Pinpoint the cell where the given text exists, returning its [X, Y] midpoint coordinate. 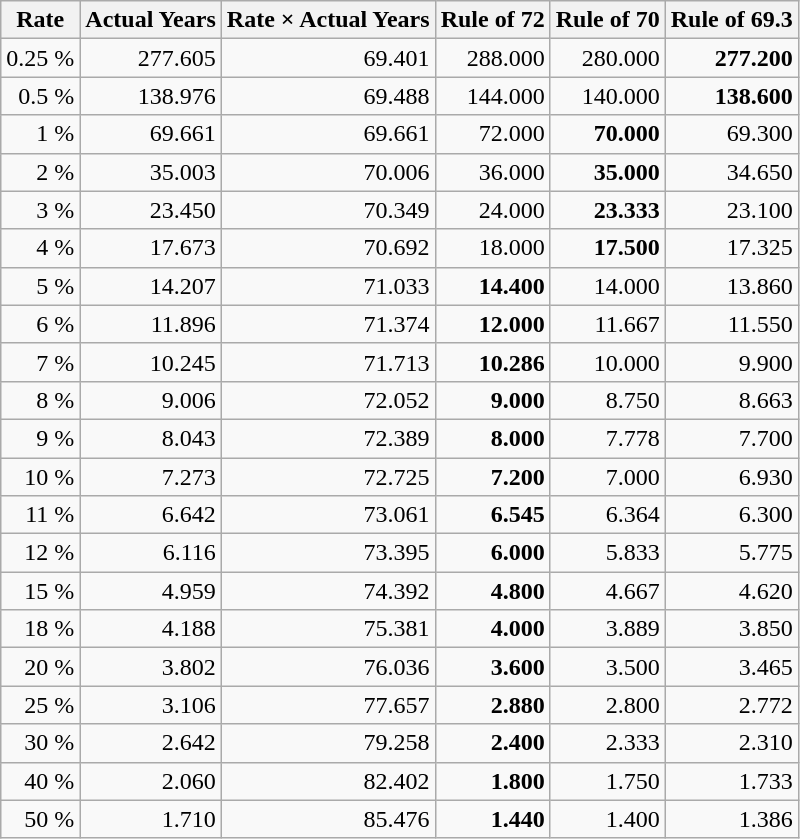
2.772 [732, 705]
11.550 [732, 324]
20 % [40, 667]
6.116 [150, 553]
9.006 [150, 400]
7.778 [608, 438]
1 % [40, 134]
8.663 [732, 400]
3 % [40, 210]
18 % [40, 629]
70.692 [328, 248]
17.500 [608, 248]
6.364 [608, 515]
1.750 [608, 781]
8.750 [608, 400]
5.775 [732, 553]
71.033 [328, 286]
Rate × Actual Years [328, 20]
Rule of 72 [492, 20]
1.386 [732, 819]
4.667 [608, 591]
3.500 [608, 667]
6.545 [492, 515]
14.000 [608, 286]
0.5 % [40, 96]
0.25 % [40, 58]
82.402 [328, 781]
17.673 [150, 248]
3.889 [608, 629]
7 % [40, 362]
4.188 [150, 629]
71.374 [328, 324]
70.000 [608, 134]
Rule of 70 [608, 20]
6.300 [732, 515]
70.006 [328, 172]
4 % [40, 248]
72.389 [328, 438]
138.976 [150, 96]
138.600 [732, 96]
1.733 [732, 781]
10.286 [492, 362]
7.200 [492, 477]
73.061 [328, 515]
12.000 [492, 324]
2.310 [732, 743]
4.000 [492, 629]
35.003 [150, 172]
4.959 [150, 591]
11 % [40, 515]
3.600 [492, 667]
2.642 [150, 743]
7.000 [608, 477]
76.036 [328, 667]
85.476 [328, 819]
69.488 [328, 96]
74.392 [328, 591]
3.465 [732, 667]
280.000 [608, 58]
144.000 [492, 96]
2.333 [608, 743]
8.043 [150, 438]
50 % [40, 819]
36.000 [492, 172]
69.401 [328, 58]
10.245 [150, 362]
73.395 [328, 553]
40 % [40, 781]
2.400 [492, 743]
11.896 [150, 324]
14.207 [150, 286]
69.300 [732, 134]
2.800 [608, 705]
34.650 [732, 172]
77.657 [328, 705]
9.900 [732, 362]
15 % [40, 591]
6 % [40, 324]
23.450 [150, 210]
72.052 [328, 400]
17.325 [732, 248]
3.850 [732, 629]
1.400 [608, 819]
79.258 [328, 743]
1.710 [150, 819]
2.880 [492, 705]
288.000 [492, 58]
1.440 [492, 819]
277.200 [732, 58]
23.333 [608, 210]
140.000 [608, 96]
4.800 [492, 591]
72.725 [328, 477]
24.000 [492, 210]
3.802 [150, 667]
75.381 [328, 629]
5.833 [608, 553]
277.605 [150, 58]
72.000 [492, 134]
9.000 [492, 400]
Rule of 69.3 [732, 20]
5 % [40, 286]
6.930 [732, 477]
71.713 [328, 362]
4.620 [732, 591]
12 % [40, 553]
70.349 [328, 210]
6.642 [150, 515]
25 % [40, 705]
2.060 [150, 781]
8 % [40, 400]
6.000 [492, 553]
11.667 [608, 324]
3.106 [150, 705]
Rate [40, 20]
7.273 [150, 477]
35.000 [608, 172]
13.860 [732, 286]
10.000 [608, 362]
23.100 [732, 210]
8.000 [492, 438]
7.700 [732, 438]
Actual Years [150, 20]
2 % [40, 172]
14.400 [492, 286]
9 % [40, 438]
1.800 [492, 781]
18.000 [492, 248]
10 % [40, 477]
30 % [40, 743]
